Determine the [X, Y] coordinate at the center of the cell enclosing the given text.  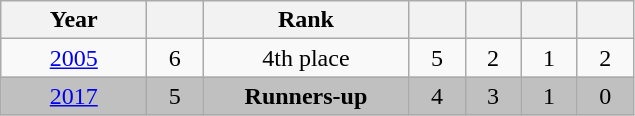
6 [175, 58]
4 [437, 96]
4th place [306, 58]
Year [74, 20]
Rank [306, 20]
2005 [74, 58]
0 [605, 96]
3 [493, 96]
Runners-up [306, 96]
2017 [74, 96]
